Pinpoint the cell where the given text exists, returning its [X, Y] midpoint coordinate. 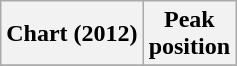
Peakposition [189, 34]
Chart (2012) [72, 34]
